Detect which cell encompasses the target text, then output its (X, Y) center coordinate. 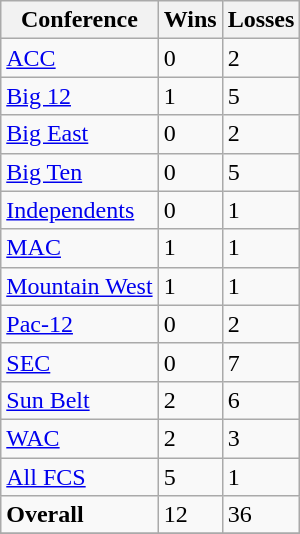
Pac-12 (80, 324)
Sun Belt (80, 400)
6 (261, 400)
Big 12 (80, 96)
Big East (80, 134)
36 (261, 515)
SEC (80, 362)
ACC (80, 58)
Losses (261, 20)
7 (261, 362)
WAC (80, 438)
Independents (80, 210)
12 (190, 515)
Conference (80, 20)
Wins (190, 20)
Overall (80, 515)
Mountain West (80, 286)
All FCS (80, 477)
Big Ten (80, 172)
3 (261, 438)
MAC (80, 248)
